Locate the cell with the specified text and output its [x, y] center coordinate. 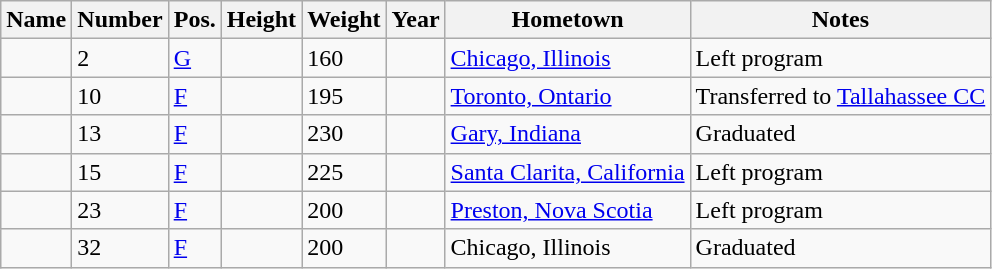
Preston, Nova Scotia [568, 210]
Name [36, 20]
Notes [840, 20]
Weight [344, 20]
32 [120, 248]
Height [261, 20]
23 [120, 210]
Santa Clarita, California [568, 172]
2 [120, 58]
13 [120, 134]
Gary, Indiana [568, 134]
Hometown [568, 20]
225 [344, 172]
15 [120, 172]
Transferred to Tallahassee CC [840, 96]
G [194, 58]
195 [344, 96]
Number [120, 20]
Pos. [194, 20]
Year [416, 20]
160 [344, 58]
Toronto, Ontario [568, 96]
10 [120, 96]
230 [344, 134]
